Extract the (X, Y) coordinate from the center of the cell holding the provided text.  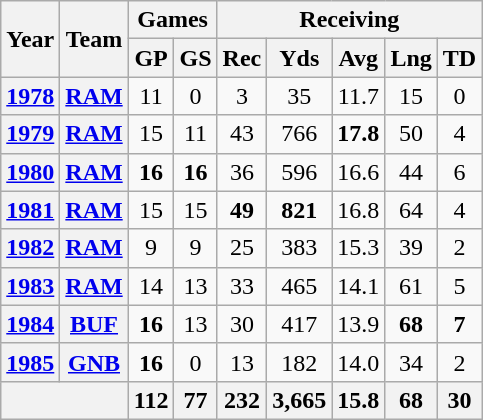
6 (459, 172)
1979 (30, 134)
34 (411, 362)
13.9 (358, 324)
44 (411, 172)
5 (459, 286)
11.7 (358, 96)
15.3 (358, 248)
GS (196, 58)
25 (242, 248)
1981 (30, 210)
77 (196, 400)
TD (459, 58)
383 (300, 248)
Year (30, 39)
417 (300, 324)
1985 (30, 362)
Lng (411, 58)
1984 (30, 324)
182 (300, 362)
16.6 (358, 172)
596 (300, 172)
232 (242, 400)
16.8 (358, 210)
14.1 (358, 286)
39 (411, 248)
GNB (94, 362)
33 (242, 286)
35 (300, 96)
61 (411, 286)
1983 (30, 286)
64 (411, 210)
766 (300, 134)
BUF (94, 324)
1982 (30, 248)
1978 (30, 96)
43 (242, 134)
Team (94, 39)
15.8 (358, 400)
14 (151, 286)
7 (459, 324)
112 (151, 400)
Yds (300, 58)
3 (242, 96)
50 (411, 134)
14.0 (358, 362)
3,665 (300, 400)
Rec (242, 58)
465 (300, 286)
Avg (358, 58)
49 (242, 210)
36 (242, 172)
Receiving (350, 20)
Games (172, 20)
GP (151, 58)
1980 (30, 172)
821 (300, 210)
17.8 (358, 134)
